For the text-containing cell, return its midpoint in [x, y] coordinate format. 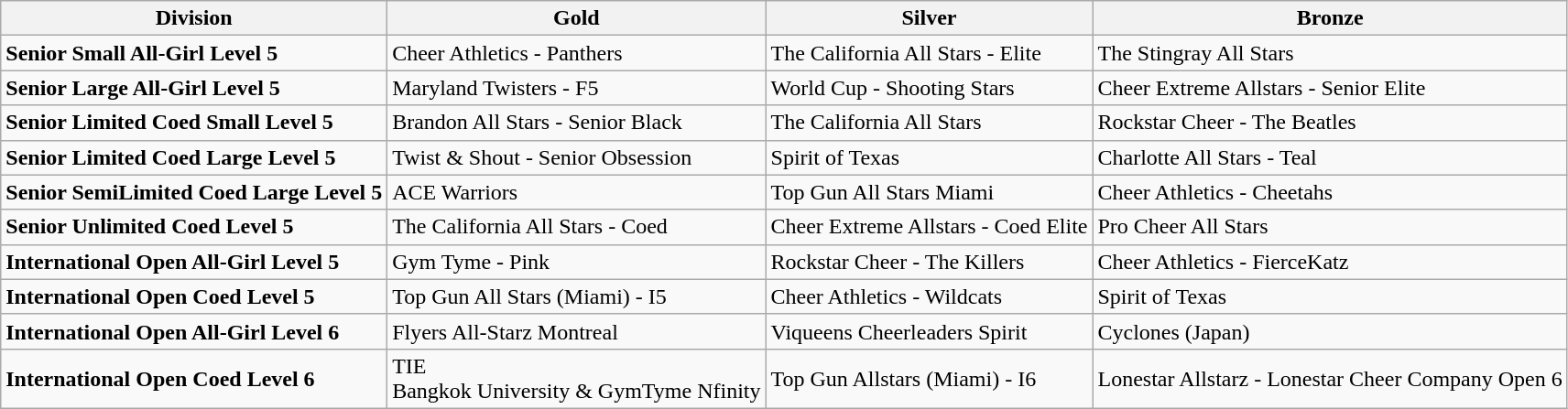
Top Gun Allstars (Miami) - I6 [929, 379]
International Open Coed Level 6 [194, 379]
World Cup - Shooting Stars [929, 88]
Top Gun All Stars (Miami) - I5 [577, 296]
Gold [577, 18]
Senior Large All-Girl Level 5 [194, 88]
TIEBangkok University & GymTyme Nfinity [577, 379]
Rockstar Cheer - The Beatles [1330, 123]
Maryland Twisters - F5 [577, 88]
Silver [929, 18]
Lonestar Allstarz - Lonestar Cheer Company Open 6 [1330, 379]
Senior Limited Coed Large Level 5 [194, 157]
Flyers All-Starz Montreal [577, 331]
Viqueens Cheerleaders Spirit [929, 331]
Cheer Extreme Allstars - Coed Elite [929, 227]
Brandon All Stars - Senior Black [577, 123]
Pro Cheer All Stars [1330, 227]
Senior Limited Coed Small Level 5 [194, 123]
Division [194, 18]
The Stingray All Stars [1330, 53]
International Open All-Girl Level 6 [194, 331]
ACE Warriors [577, 192]
Rockstar Cheer - The Killers [929, 262]
Cheer Athletics - FierceKatz [1330, 262]
International Open All-Girl Level 5 [194, 262]
Senior Unlimited Coed Level 5 [194, 227]
International Open Coed Level 5 [194, 296]
The California All Stars [929, 123]
The California All Stars - Elite [929, 53]
Top Gun All Stars Miami [929, 192]
Senior SemiLimited Coed Large Level 5 [194, 192]
The California All Stars - Coed [577, 227]
Senior Small All-Girl Level 5 [194, 53]
Cheer Extreme Allstars - Senior Elite [1330, 88]
Cyclones (Japan) [1330, 331]
Bronze [1330, 18]
Cheer Athletics - Panthers [577, 53]
Charlotte All Stars - Teal [1330, 157]
Cheer Athletics - Cheetahs [1330, 192]
Cheer Athletics - Wildcats [929, 296]
Twist & Shout - Senior Obsession [577, 157]
Gym Tyme - Pink [577, 262]
